Search for the cell housing the specified text and yield its [x, y] center coordinate. 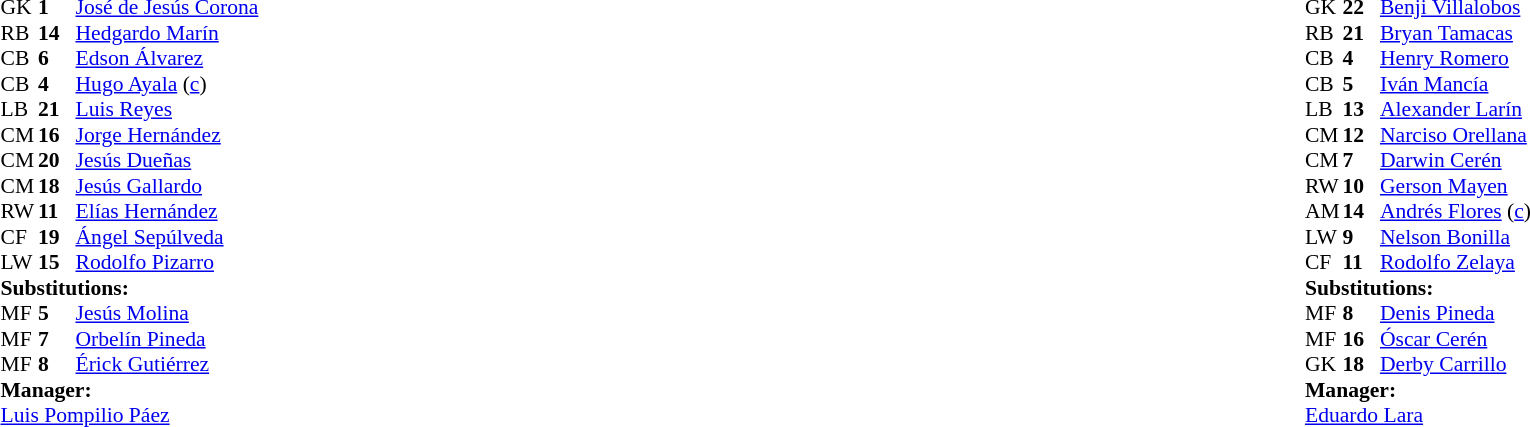
Jesús Gallardo [168, 186]
Ángel Sepúlveda [168, 237]
Elías Hernández [168, 211]
19 [57, 237]
13 [1361, 109]
12 [1361, 135]
GK [1324, 365]
Orbelín Pineda [168, 339]
15 [57, 263]
Jesús Dueñas [168, 161]
Substitutions: [129, 288]
Manager: [129, 390]
10 [1361, 186]
Rodolfo Pizarro [168, 263]
Luis Reyes [168, 109]
AM [1324, 211]
Hugo Ayala (c) [168, 84]
9 [1361, 237]
6 [57, 59]
Érick Gutiérrez [168, 365]
Jesús Molina [168, 313]
Hedgardo Marín [168, 33]
Jorge Hernández [168, 135]
20 [57, 161]
Edson Álvarez [168, 59]
